Detect which cell encompasses the target text, then output its [x, y] center coordinate. 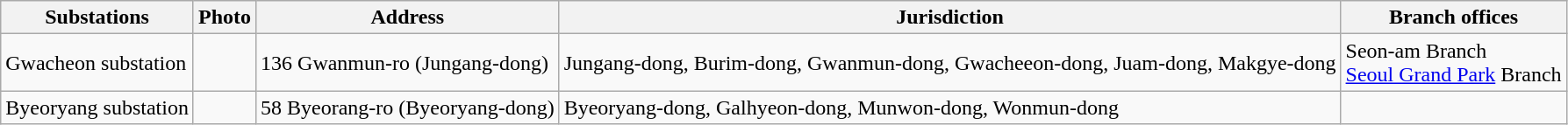
Byeoryang-dong, Galhyeon-dong, Munwon-dong, Wonmun-dong [949, 108]
Branch offices [1453, 17]
136 Gwanmun-ro (Jungang-dong) [408, 63]
Seon-am BranchSeoul Grand Park Branch [1453, 63]
Byeoryang substation [97, 108]
Gwacheon substation [97, 63]
58 Byeorang-ro (Byeoryang-dong) [408, 108]
Photo [225, 17]
Substations [97, 17]
Jungang-dong, Burim-dong, Gwanmun-dong, Gwacheeon-dong, Juam-dong, Makgye-dong [949, 63]
Address [408, 17]
Jurisdiction [949, 17]
